Extract the (X, Y) coordinate from the center of the cell holding the provided text.  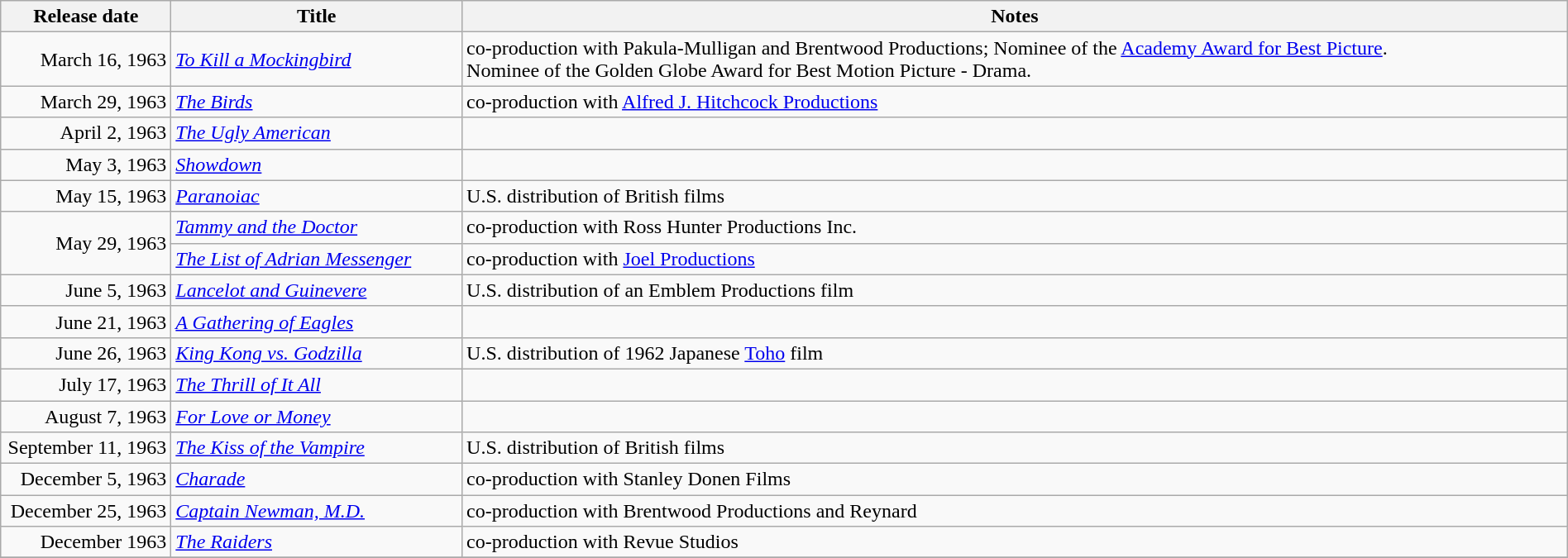
Lancelot and Guinevere (317, 290)
The Ugly American (317, 133)
A Gathering of Eagles (317, 322)
The Raiders (317, 542)
co-production with Joel Productions (1016, 259)
co-production with Ross Hunter Productions Inc. (1016, 227)
Notes (1016, 17)
December 25, 1963 (86, 511)
Paranoiac (317, 196)
December 5, 1963 (86, 479)
For Love or Money (317, 416)
March 29, 1963 (86, 102)
Release date (86, 17)
Showdown (317, 165)
December 1963 (86, 542)
The List of Adrian Messenger (317, 259)
May 15, 1963 (86, 196)
May 29, 1963 (86, 243)
co-production with Brentwood Productions and Reynard (1016, 511)
July 17, 1963 (86, 384)
co-production with Revue Studios (1016, 542)
The Birds (317, 102)
August 7, 1963 (86, 416)
Charade (317, 479)
Captain Newman, M.D. (317, 511)
co-production with Alfred J. Hitchcock Productions (1016, 102)
June 5, 1963 (86, 290)
April 2, 1963 (86, 133)
King Kong vs. Godzilla (317, 353)
March 16, 1963 (86, 60)
The Thrill of It All (317, 384)
To Kill a Mockingbird (317, 60)
Title (317, 17)
co-production with Stanley Donen Films (1016, 479)
U.S. distribution of an Emblem Productions film (1016, 290)
June 21, 1963 (86, 322)
U.S. distribution of 1962 Japanese Toho film (1016, 353)
June 26, 1963 (86, 353)
Tammy and the Doctor (317, 227)
The Kiss of the Vampire (317, 448)
May 3, 1963 (86, 165)
September 11, 1963 (86, 448)
